Identify which cell holds the provided text, then report its (x, y) central coordinate. 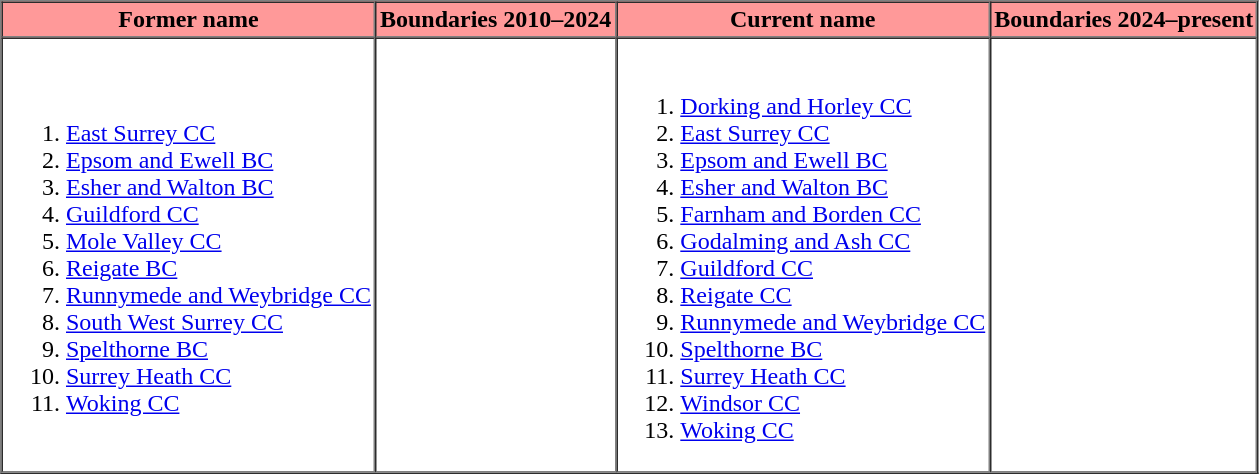
Current name (803, 20)
Boundaries 2024–present (1124, 20)
Former name (189, 20)
Boundaries 2010–2024 (495, 20)
